From the cell containing the given text, extract its center point as [X, Y] coordinate. 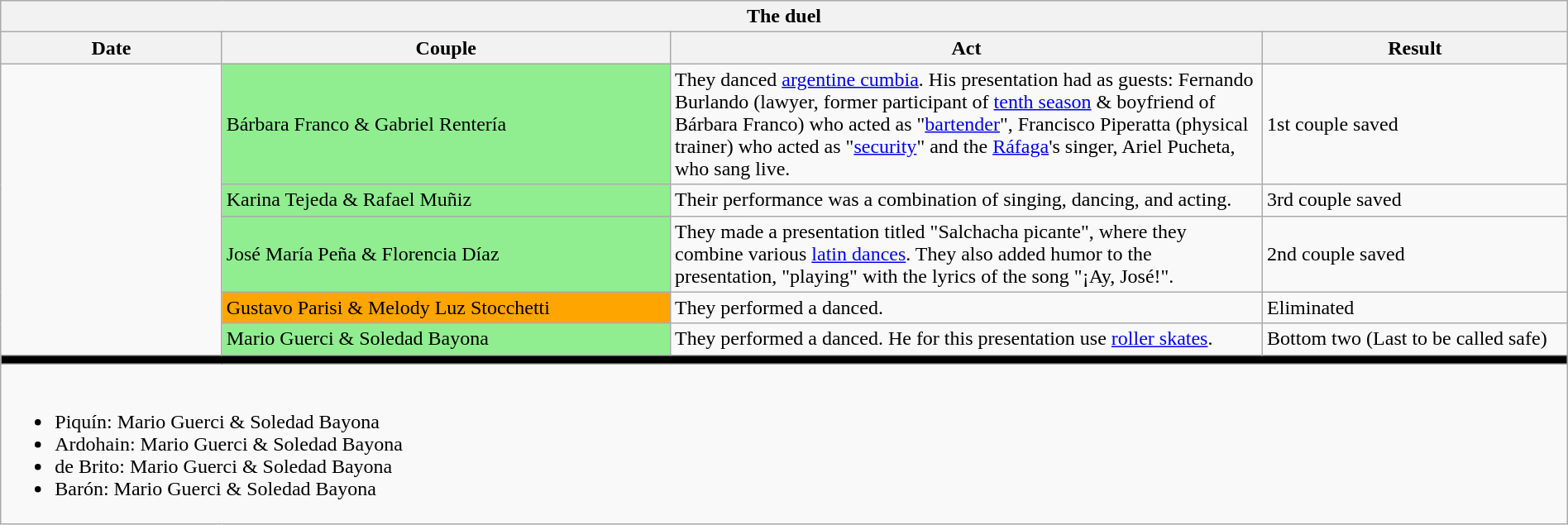
Mario Guerci & Soledad Bayona [446, 339]
Karina Tejeda & Rafael Muñiz [446, 200]
Result [1416, 48]
They performed a danced. [966, 308]
Gustavo Parisi & Melody Luz Stocchetti [446, 308]
The duel [784, 17]
Their performance was a combination of singing, dancing, and acting. [966, 200]
3rd couple saved [1416, 200]
2nd couple saved [1416, 254]
José María Peña & Florencia Díaz [446, 254]
Eliminated [1416, 308]
Bárbara Franco & Gabriel Rentería [446, 124]
Date [111, 48]
They performed a danced. He for this presentation use roller skates. [966, 339]
1st couple saved [1416, 124]
Couple [446, 48]
Bottom two (Last to be called safe) [1416, 339]
Act [966, 48]
